Output the [X, Y] coordinate of the center of the cell containing the given text.  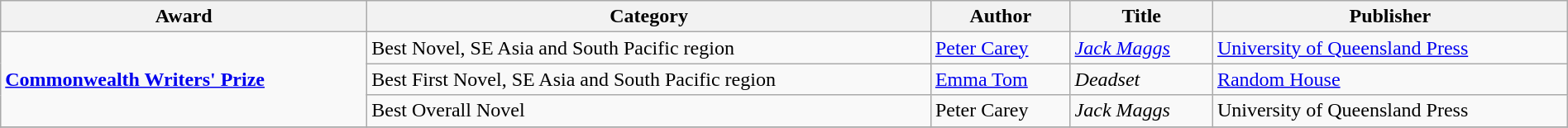
Title [1141, 17]
Deadset [1141, 79]
Best Overall Novel [649, 111]
Author [1001, 17]
Publisher [1389, 17]
Emma Tom [1001, 79]
Award [184, 17]
Best Novel, SE Asia and South Pacific region [649, 48]
Commonwealth Writers' Prize [184, 79]
Random House [1389, 79]
Best First Novel, SE Asia and South Pacific region [649, 79]
Category [649, 17]
